Locate the cell with the specified text and output its (X, Y) center coordinate. 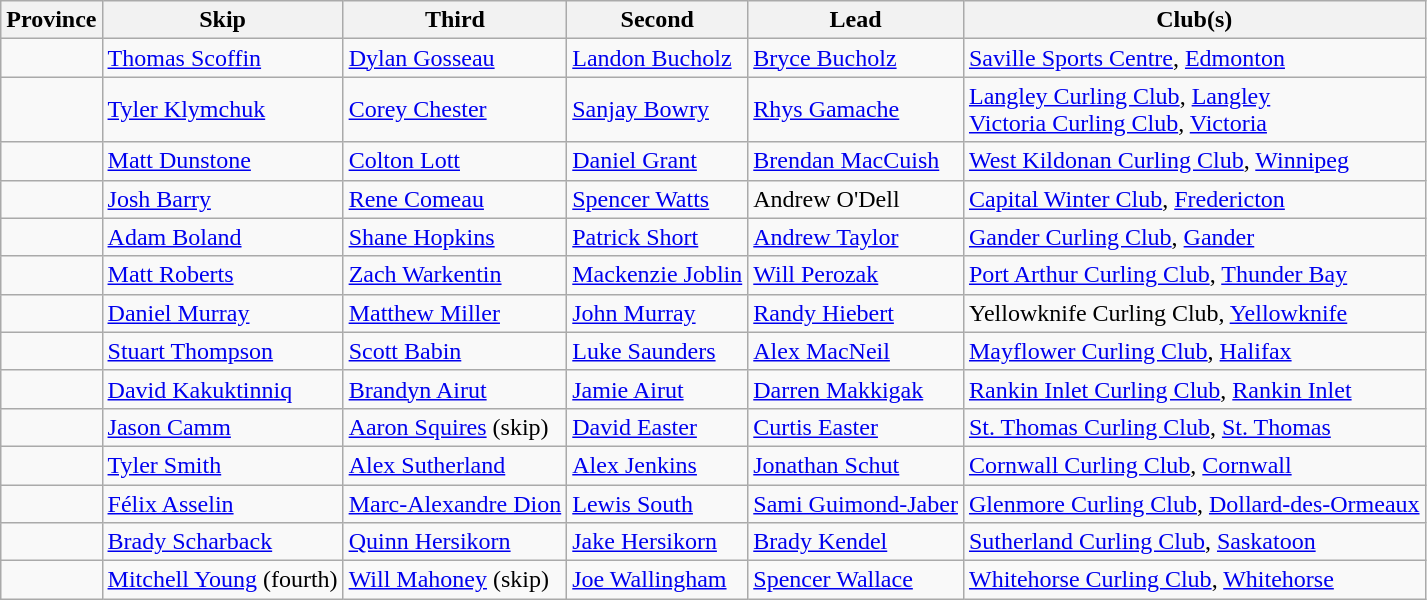
Brendan MacCuish (856, 161)
Joe Wallingham (658, 580)
Jason Camm (222, 427)
Third (455, 20)
Rene Comeau (455, 199)
Andrew O'Dell (856, 199)
Club(s) (1194, 20)
Glenmore Curling Club, Dollard-des-Ormeaux (1194, 503)
David Kakuktinniq (222, 389)
Alex Jenkins (658, 465)
Curtis Easter (856, 427)
Province (52, 20)
Capital Winter Club, Fredericton (1194, 199)
Jake Hersikorn (658, 542)
Sami Guimond-Jaber (856, 503)
Will Perozak (856, 275)
Skip (222, 20)
Randy Hiebert (856, 313)
Patrick Short (658, 237)
Daniel Murray (222, 313)
Zach Warkentin (455, 275)
Scott Babin (455, 351)
Saville Sports Centre, Edmonton (1194, 58)
West Kildonan Curling Club, Winnipeg (1194, 161)
Shane Hopkins (455, 237)
Alex MacNeil (856, 351)
Sanjay Bowry (658, 110)
Jamie Airut (658, 389)
Langley Curling Club, Langley Victoria Curling Club, Victoria (1194, 110)
Brady Scharback (222, 542)
Adam Boland (222, 237)
Tyler Klymchuk (222, 110)
Sutherland Curling Club, Saskatoon (1194, 542)
Spencer Wallace (856, 580)
Andrew Taylor (856, 237)
Darren Makkigak (856, 389)
Whitehorse Curling Club, Whitehorse (1194, 580)
Lead (856, 20)
Cornwall Curling Club, Cornwall (1194, 465)
Matt Roberts (222, 275)
Aaron Squires (skip) (455, 427)
Mitchell Young (fourth) (222, 580)
Luke Saunders (658, 351)
Alex Sutherland (455, 465)
Bryce Bucholz (856, 58)
Landon Bucholz (658, 58)
Matt Dunstone (222, 161)
Brandyn Airut (455, 389)
Lewis South (658, 503)
Mayflower Curling Club, Halifax (1194, 351)
Brady Kendel (856, 542)
Second (658, 20)
Matthew Miller (455, 313)
Félix Asselin (222, 503)
John Murray (658, 313)
Stuart Thompson (222, 351)
Quinn Hersikorn (455, 542)
Mackenzie Joblin (658, 275)
Thomas Scoffin (222, 58)
Dylan Gosseau (455, 58)
Corey Chester (455, 110)
St. Thomas Curling Club, St. Thomas (1194, 427)
Will Mahoney (skip) (455, 580)
David Easter (658, 427)
Rankin Inlet Curling Club, Rankin Inlet (1194, 389)
Rhys Gamache (856, 110)
Jonathan Schut (856, 465)
Spencer Watts (658, 199)
Yellowknife Curling Club, Yellowknife (1194, 313)
Tyler Smith (222, 465)
Marc-Alexandre Dion (455, 503)
Gander Curling Club, Gander (1194, 237)
Port Arthur Curling Club, Thunder Bay (1194, 275)
Colton Lott (455, 161)
Daniel Grant (658, 161)
Josh Barry (222, 199)
